From the cell containing the given text, extract its center point as (x, y) coordinate. 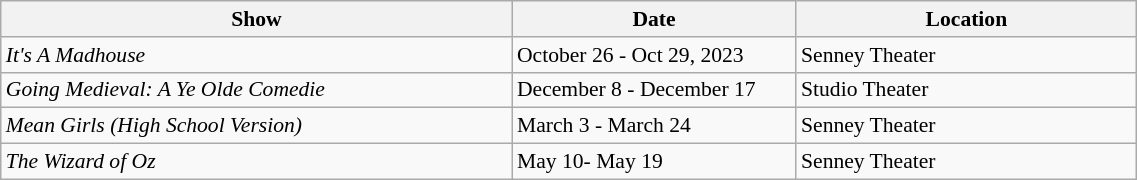
Location (966, 19)
Studio Theater (966, 90)
Mean Girls (High School Version) (256, 126)
It's A Madhouse (256, 55)
Going Medieval: A Ye Olde Comedie (256, 90)
Date (654, 19)
October 26 - Oct 29, 2023 (654, 55)
March 3 - March 24 (654, 126)
Show (256, 19)
May 10- May 19 (654, 162)
December 8 - December 17 (654, 90)
The Wizard of Oz (256, 162)
